Locate the cell with the specified text and output its [X, Y] center coordinate. 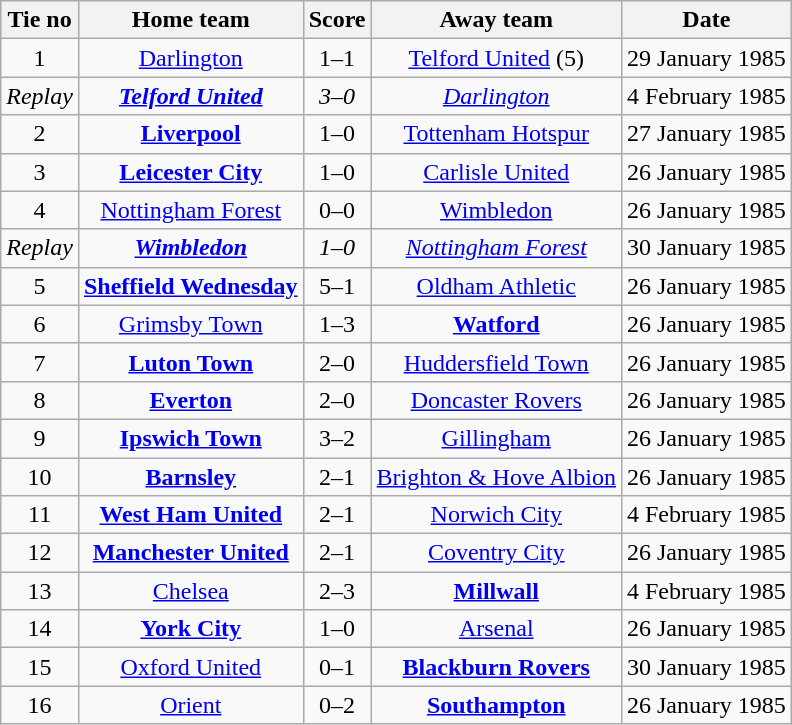
4 [40, 210]
Everton [190, 400]
Grimsby Town [190, 324]
Leicester City [190, 172]
3–2 [337, 438]
Barnsley [190, 477]
Doncaster Rovers [496, 400]
10 [40, 477]
14 [40, 629]
Carlisle United [496, 172]
Watford [496, 324]
1–3 [337, 324]
Tie no [40, 20]
Away team [496, 20]
Oldham Athletic [496, 286]
York City [190, 629]
15 [40, 667]
Home team [190, 20]
9 [40, 438]
Sheffield Wednesday [190, 286]
Liverpool [190, 134]
27 January 1985 [706, 134]
0–1 [337, 667]
Arsenal [496, 629]
29 January 1985 [706, 58]
0–0 [337, 210]
7 [40, 362]
5 [40, 286]
Luton Town [190, 362]
16 [40, 705]
Southampton [496, 705]
13 [40, 591]
Chelsea [190, 591]
Millwall [496, 591]
Gillingham [496, 438]
1 [40, 58]
Coventry City [496, 553]
Telford United [190, 96]
12 [40, 553]
3–0 [337, 96]
Blackburn Rovers [496, 667]
Ipswich Town [190, 438]
Date [706, 20]
West Ham United [190, 515]
0–2 [337, 705]
Score [337, 20]
Brighton & Hove Albion [496, 477]
Telford United (5) [496, 58]
3 [40, 172]
Manchester United [190, 553]
11 [40, 515]
6 [40, 324]
8 [40, 400]
Orient [190, 705]
Tottenham Hotspur [496, 134]
2 [40, 134]
2–3 [337, 591]
Oxford United [190, 667]
5–1 [337, 286]
1–1 [337, 58]
Norwich City [496, 515]
Huddersfield Town [496, 362]
